Scan for the cell matching the given text and deliver its [x, y] coordinate at center. 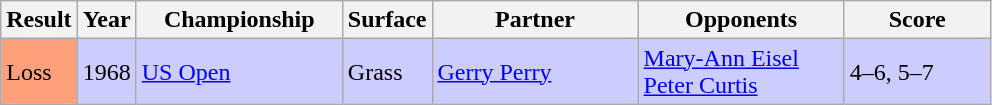
Mary-Ann Eisel Peter Curtis [741, 72]
Championship [239, 20]
US Open [239, 72]
Surface [387, 20]
Loss [39, 72]
Year [106, 20]
Result [39, 20]
4–6, 5–7 [917, 72]
Gerry Perry [535, 72]
Opponents [741, 20]
Partner [535, 20]
Grass [387, 72]
Score [917, 20]
1968 [106, 72]
